Search for the cell housing the specified text and yield its [X, Y] center coordinate. 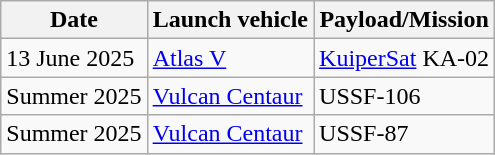
Atlas V [230, 58]
USSF-106 [404, 96]
13 June 2025 [74, 58]
KuiperSat KA-02 [404, 58]
Date [74, 20]
USSF-87 [404, 134]
Launch vehicle [230, 20]
Payload/Mission [404, 20]
